Locate the cell with the specified text and output its [x, y] center coordinate. 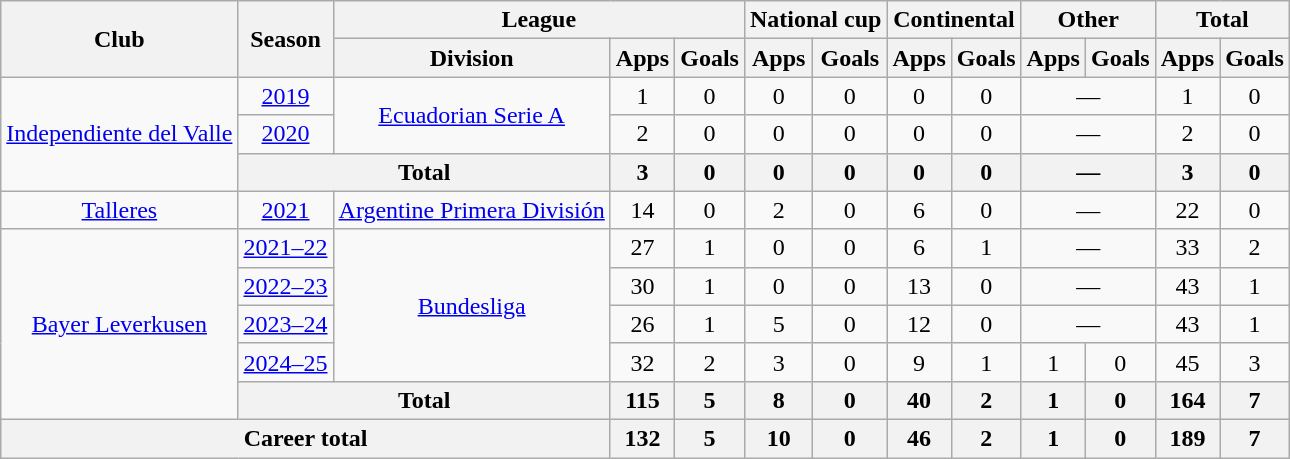
32 [642, 362]
2024–25 [286, 362]
Club [120, 39]
164 [1187, 400]
2022–23 [286, 286]
2021 [286, 210]
115 [642, 400]
Ecuadorian Serie A [472, 115]
Continental [954, 20]
14 [642, 210]
22 [1187, 210]
45 [1187, 362]
189 [1187, 438]
12 [919, 324]
Division [472, 58]
Independiente del Valle [120, 134]
2019 [286, 96]
132 [642, 438]
13 [919, 286]
2023–24 [286, 324]
Other [1088, 20]
2020 [286, 134]
League [538, 20]
27 [642, 248]
National cup [815, 20]
33 [1187, 248]
Talleres [120, 210]
Season [286, 39]
2021–22 [286, 248]
46 [919, 438]
Argentine Primera División [472, 210]
9 [919, 362]
Career total [306, 438]
30 [642, 286]
40 [919, 400]
10 [778, 438]
Bayer Leverkusen [120, 324]
Bundesliga [472, 305]
26 [642, 324]
8 [778, 400]
